Capture the cell that displays the provided text and extract its [x, y] central coordinate. 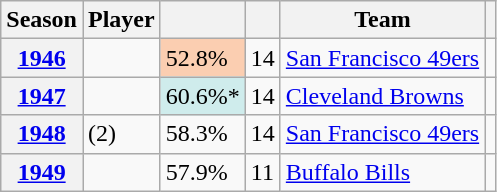
Cleveland Browns [382, 96]
1949 [42, 172]
Player [121, 20]
1948 [42, 134]
Season [42, 20]
Team [382, 20]
Buffalo Bills [382, 172]
(2) [121, 134]
1946 [42, 58]
1947 [42, 96]
58.3% [202, 134]
60.6%* [202, 96]
11 [262, 172]
57.9% [202, 172]
52.8% [202, 58]
